From the cell containing the given text, extract its center point as (x, y) coordinate. 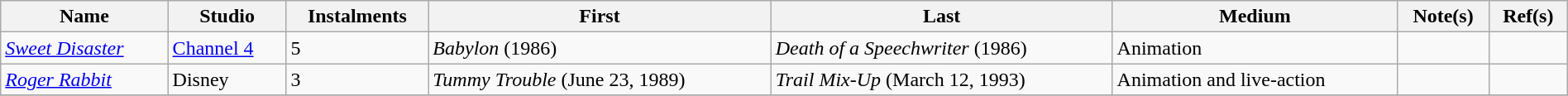
Name (84, 17)
Channel 4 (227, 48)
Studio (227, 17)
Last (941, 17)
Death of a Speechwriter (1986) (941, 48)
Animation and live-action (1255, 79)
Tummy Trouble (June 23, 1989) (600, 79)
Animation (1255, 48)
Trail Mix-Up (March 12, 1993) (941, 79)
5 (357, 48)
First (600, 17)
Ref(s) (1528, 17)
Sweet Disaster (84, 48)
Disney (227, 79)
Babylon (1986) (600, 48)
Medium (1255, 17)
Instalments (357, 17)
Note(s) (1444, 17)
Roger Rabbit (84, 79)
3 (357, 79)
